Provide the [X, Y] coordinate of the cell's center where the given text is located.  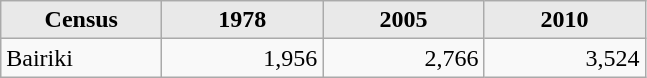
2010 [564, 20]
2,766 [404, 58]
2005 [404, 20]
1,956 [242, 58]
3,524 [564, 58]
Census [82, 20]
Bairiki [82, 58]
1978 [242, 20]
